Find where the given text appears and provide that cell's center as (X, Y) coordinate. 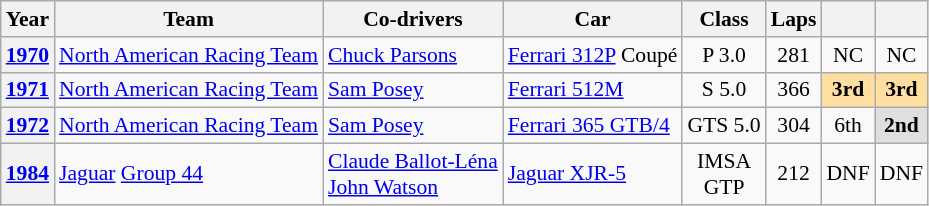
6th (848, 126)
Year (28, 19)
212 (794, 174)
Claude Ballot-Léna John Watson (413, 174)
1971 (28, 90)
366 (794, 90)
GTS 5.0 (724, 126)
304 (794, 126)
1970 (28, 55)
Laps (794, 19)
S 5.0 (724, 90)
Jaguar XJR-5 (593, 174)
P 3.0 (724, 55)
Car (593, 19)
Chuck Parsons (413, 55)
Jaguar Group 44 (188, 174)
Co-drivers (413, 19)
1972 (28, 126)
281 (794, 55)
Team (188, 19)
2nd (902, 126)
IMSAGTP (724, 174)
Ferrari 512M (593, 90)
Class (724, 19)
Ferrari 365 GTB/4 (593, 126)
1984 (28, 174)
Ferrari 312P Coupé (593, 55)
